Detect which cell encompasses the target text, then output its (x, y) center coordinate. 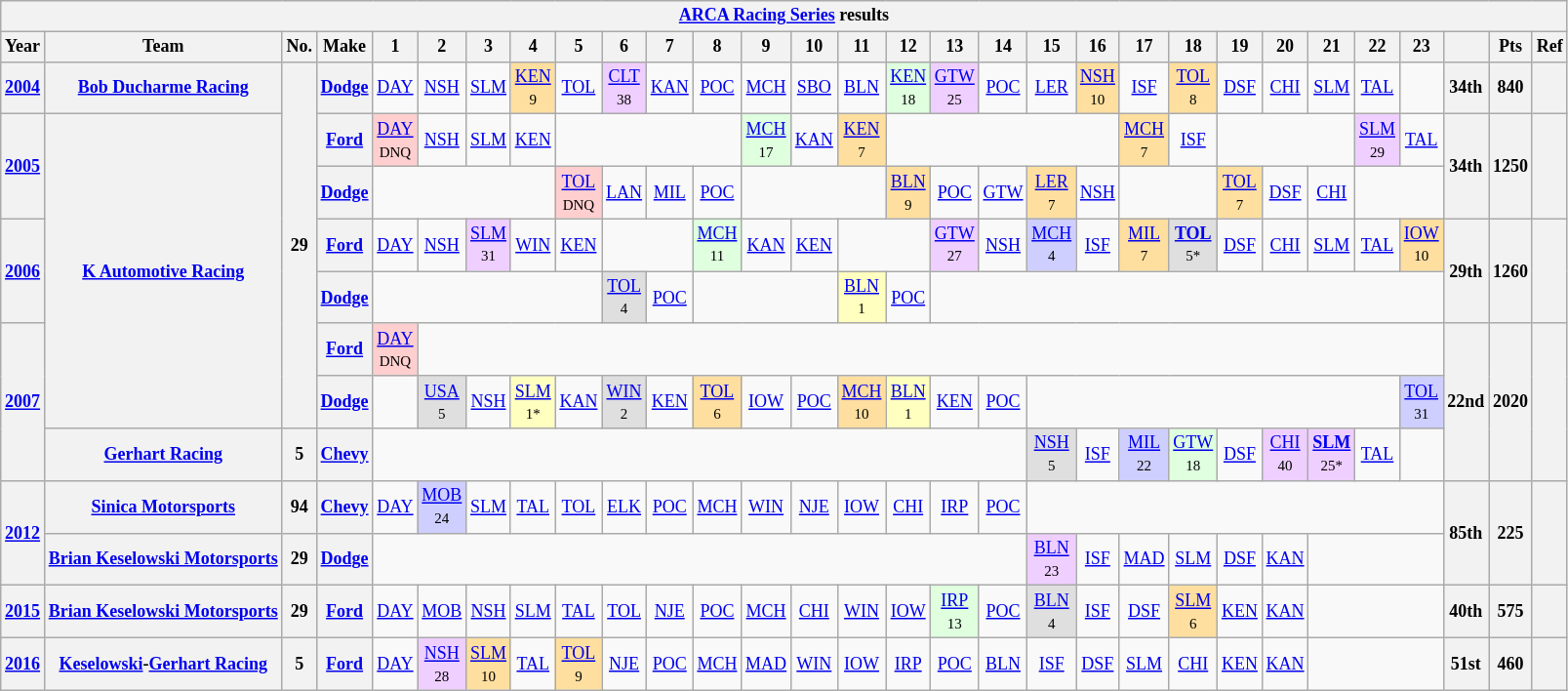
840 (1510, 88)
MCH17 (767, 141)
TOL4 (624, 298)
NSH5 (1052, 455)
85th (1466, 533)
18 (1193, 47)
TOL7 (1240, 192)
CHI40 (1285, 455)
23 (1421, 47)
BLN9 (908, 192)
NSH28 (442, 664)
22 (1378, 47)
94 (299, 507)
SLM29 (1378, 141)
29th (1466, 271)
GTW18 (1193, 455)
7 (669, 47)
SLM6 (1193, 612)
No. (299, 47)
Sinica Motorsports (163, 507)
2 (442, 47)
IOW10 (1421, 245)
Make (344, 47)
Gerhart Racing (163, 455)
SLM10 (489, 664)
2006 (23, 271)
GTW25 (955, 88)
19 (1240, 47)
IRP13 (955, 612)
14 (1003, 47)
2007 (23, 402)
2004 (23, 88)
TOLDNQ (579, 192)
MOB (442, 612)
ARCA Racing Series results (784, 16)
22nd (1466, 402)
KEN18 (908, 88)
460 (1510, 664)
LER7 (1052, 192)
575 (1510, 612)
MIL22 (1144, 455)
BLN4 (1052, 612)
K Automotive Racing (163, 271)
2016 (23, 664)
21 (1332, 47)
MCH4 (1052, 245)
Ref (1549, 47)
KEN7 (862, 141)
NSH10 (1099, 88)
LER (1052, 88)
MOB24 (442, 507)
10 (814, 47)
TOL8 (1193, 88)
LAN (624, 192)
16 (1099, 47)
13 (955, 47)
SBO (814, 88)
MCH7 (1144, 141)
12 (908, 47)
CLT38 (624, 88)
TOL5* (1193, 245)
TOL9 (579, 664)
GTW27 (955, 245)
Bob Ducharme Racing (163, 88)
3 (489, 47)
Pts (1510, 47)
1260 (1510, 271)
8 (717, 47)
15 (1052, 47)
MIL (669, 192)
6 (624, 47)
MCH10 (862, 402)
20 (1285, 47)
SLM31 (489, 245)
Year (23, 47)
11 (862, 47)
ELK (624, 507)
GTW (1003, 192)
BLN23 (1052, 559)
2015 (23, 612)
WIN2 (624, 402)
Keselowski-Gerhart Racing (163, 664)
40th (1466, 612)
51st (1466, 664)
TOL31 (1421, 402)
MCH11 (717, 245)
MIL7 (1144, 245)
225 (1510, 533)
1 (395, 47)
SLM1* (533, 402)
2005 (23, 166)
1250 (1510, 166)
TOL6 (717, 402)
SLM25* (1332, 455)
USA5 (442, 402)
KEN9 (533, 88)
2020 (1510, 402)
Team (163, 47)
17 (1144, 47)
4 (533, 47)
2012 (23, 533)
9 (767, 47)
